Return the [X, Y] coordinate for the center point of the cell that contains the specified text.  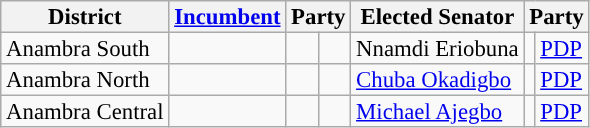
Chuba Okadigbo [438, 80]
Anambra Central [85, 112]
District [85, 17]
Elected Senator [438, 17]
Anambra South [85, 49]
Nnamdi Eriobuna [438, 49]
Incumbent [228, 17]
Michael Ajegbo [438, 112]
Anambra North [85, 80]
